Determine the (X, Y) coordinate at the center of the cell enclosing the given text.  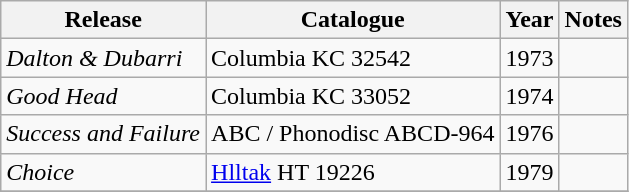
Columbia KC 32542 (353, 58)
Notes (593, 20)
1979 (530, 172)
1973 (530, 58)
Choice (104, 172)
Columbia KC 33052 (353, 96)
Year (530, 20)
Catalogue (353, 20)
Success and Failure (104, 134)
Good Head (104, 96)
Dalton & Dubarri (104, 58)
1976 (530, 134)
Release (104, 20)
Hlltak HT 19226 (353, 172)
ABC / Phonodisc ABCD-964 (353, 134)
1974 (530, 96)
